Return the [x, y] coordinate for the center point of the cell that contains the specified text.  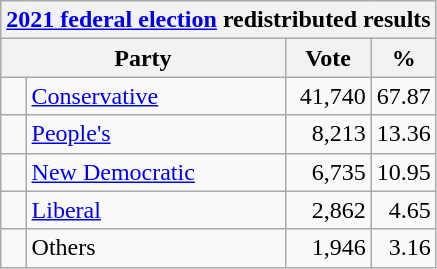
4.65 [404, 210]
13.36 [404, 134]
Others [156, 248]
Party [143, 58]
% [404, 58]
3.16 [404, 248]
8,213 [328, 134]
New Democratic [156, 172]
67.87 [404, 96]
6,735 [328, 172]
Conservative [156, 96]
2021 federal election redistributed results [218, 20]
2,862 [328, 210]
People's [156, 134]
10.95 [404, 172]
Vote [328, 58]
1,946 [328, 248]
Liberal [156, 210]
41,740 [328, 96]
